Identify which cell holds the provided text, then report its (x, y) central coordinate. 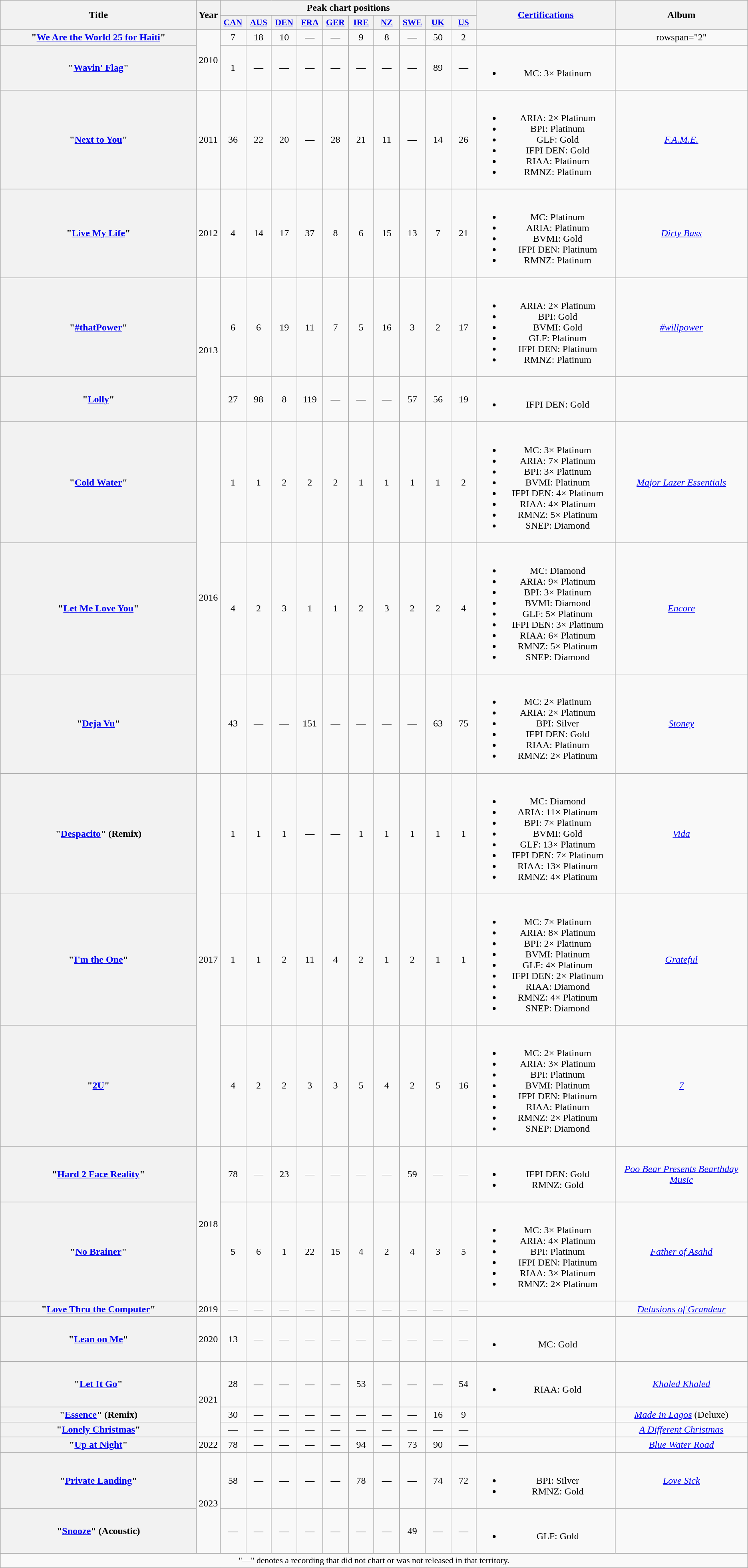
43 (233, 724)
36 (233, 140)
"Let Me Love You" (98, 608)
AUS (259, 23)
MC: 3× PlatinumARIA: 4× PlatinumBPI: PlatinumIFPI DEN: PlatinumRIAA: 3× PlatinumRMNZ: 2× Platinum (546, 1252)
MC: 2× PlatinumARIA: 2× PlatinumBPI: SilverIFPI DEN: GoldRIAA: PlatinumRMNZ: 2× Platinum (546, 724)
MC: Gold (546, 1339)
20 (284, 140)
"Next to You" (98, 140)
"Snooze" (Acoustic) (98, 1531)
Major Lazer Essentials (681, 482)
GLF: Gold (546, 1531)
2010 (209, 60)
"I'm the One" (98, 960)
Poo Bear Presents Bearthday Music (681, 1174)
54 (464, 1384)
Encore (681, 608)
2019 (209, 1309)
"Lolly" (98, 400)
2023 (209, 1503)
73 (412, 1445)
Delusions of Grandeur (681, 1309)
75 (464, 724)
MC: DiamondARIA: 11× PlatinumBPI: 7× PlatinumBVMI: GoldGLF: 13× PlatinumIFPI DEN: 7× PlatinumRIAA: 13× PlatinumRMNZ: 4× Platinum (546, 834)
Certifications (546, 15)
MC: DiamondARIA: 9× PlatinumBPI: 3× PlatinumBVMI: DiamondGLF: 5× PlatinumIFPI DEN: 3× PlatinumRIAA: 6× PlatinumRMNZ: 5× PlatinumSNEP: Diamond (546, 608)
2022 (209, 1445)
ARIA: 2× PlatinumBPI: PlatinumGLF: GoldIFPI DEN: GoldRIAA: PlatinumRMNZ: Platinum (546, 140)
SWE (412, 23)
Grateful (681, 960)
Peak chart positions (348, 8)
119 (310, 400)
Love Sick (681, 1480)
FRA (310, 23)
A Different Christmas (681, 1430)
2017 (209, 960)
Stoney (681, 724)
74 (438, 1480)
GER (335, 23)
IFPI DEN: GoldRMNZ: Gold (546, 1174)
"Up at Night" (98, 1445)
"Let It Go" (98, 1384)
2011 (209, 140)
56 (438, 400)
MC: 7× PlatinumARIA: 8× PlatinumBPI: 2× PlatinumBVMI: PlatinumGLF: 4× PlatinumIFPI DEN: 2× PlatinumRIAA: DiamondRMNZ: 4× PlatinumSNEP: Diamond (546, 960)
"Despacito" (Remix) (98, 834)
"Lean on Me" (98, 1339)
59 (412, 1174)
"Deja Vu" (98, 724)
IRE (361, 23)
"No Brainer" (98, 1252)
27 (233, 400)
RIAA: Gold (546, 1384)
Album (681, 15)
"Live My Life" (98, 233)
US (464, 23)
18 (259, 37)
"Hard 2 Face Reality" (98, 1174)
2013 (209, 350)
90 (438, 1445)
94 (361, 1445)
2012 (209, 233)
"Cold Water" (98, 482)
50 (438, 37)
"—" denotes a recording that did not chart or was not released in that territory. (374, 1561)
MC: 3× PlatinumARIA: 7× PlatinumBPI: 3× PlatinumBVMI: PlatinumIFPI DEN: 4× PlatinumRIAA: 4× PlatinumRMNZ: 5× PlatinumSNEP: Diamond (546, 482)
rowspan="2" (681, 37)
"Essence" (Remix) (98, 1414)
"#thatPower" (98, 327)
"Wavin' Flag" (98, 67)
10 (284, 37)
2016 (209, 598)
"Lonely Christmas" (98, 1430)
CAN (233, 23)
Year (209, 15)
30 (233, 1414)
57 (412, 400)
Dirty Bass (681, 233)
98 (259, 400)
DEN (284, 23)
Vida (681, 834)
"We Are the World 25 for Haiti" (98, 37)
Made in Lagos (Deluxe) (681, 1414)
2021 (209, 1399)
23 (284, 1174)
ARIA: 2× PlatinumBPI: GoldBVMI: GoldGLF: PlatinumIFPI DEN: PlatinumRMNZ: Platinum (546, 327)
"Love Thru the Computer" (98, 1309)
MC: 2× PlatinumARIA: 3× PlatinumBPI: PlatinumBVMI: PlatinumIFPI DEN: PlatinumRIAA: PlatinumRMNZ: 2× PlatinumSNEP: Diamond (546, 1086)
Title (98, 15)
37 (310, 233)
2018 (209, 1224)
Father of Asahd (681, 1252)
MC: PlatinumARIA: PlatinumBVMI: GoldIFPI DEN: PlatinumRMNZ: Platinum (546, 233)
"2U" (98, 1086)
#willpower (681, 327)
MC: 3× Platinum (546, 67)
Khaled Khaled (681, 1384)
63 (438, 724)
58 (233, 1480)
Blue Water Road (681, 1445)
72 (464, 1480)
151 (310, 724)
2020 (209, 1339)
UK (438, 23)
49 (412, 1531)
53 (361, 1384)
IFPI DEN: Gold (546, 400)
BPI: SilverRMNZ: Gold (546, 1480)
NZ (387, 23)
89 (438, 67)
F.A.M.E. (681, 140)
26 (464, 140)
"Private Landing" (98, 1480)
